Scan for the cell matching the given text and deliver its (X, Y) coordinate at center. 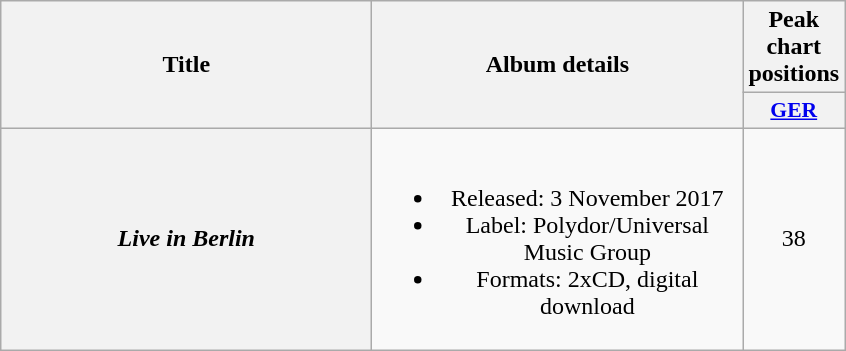
38 (794, 238)
Live in Berlin (186, 238)
Released: 3 November 2017Label: Polydor/Universal Music GroupFormats: 2xCD, digital download (558, 238)
Peak chartpositions (794, 47)
GER (794, 111)
Title (186, 65)
Album details (558, 65)
